Find where the given text appears and provide that cell's center as [x, y] coordinate. 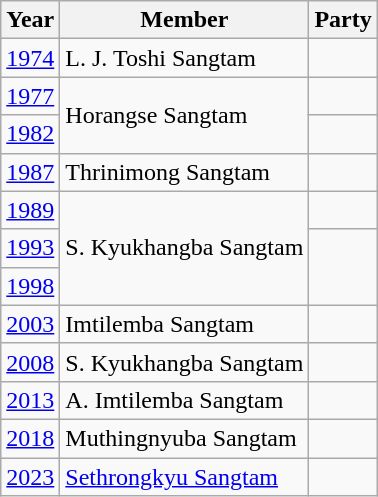
1993 [30, 248]
1989 [30, 210]
1977 [30, 96]
2018 [30, 438]
Imtilemba Sangtam [184, 324]
Year [30, 20]
Thrinimong Sangtam [184, 172]
Party [343, 20]
Muthingnyuba Sangtam [184, 438]
1974 [30, 58]
2008 [30, 362]
2023 [30, 477]
2013 [30, 400]
Horangse Sangtam [184, 115]
Member [184, 20]
1982 [30, 134]
1987 [30, 172]
1998 [30, 286]
L. J. Toshi Sangtam [184, 58]
2003 [30, 324]
A. Imtilemba Sangtam [184, 400]
Sethrongkyu Sangtam [184, 477]
